Return the (X, Y) coordinate for the center point of the cell that contains the specified text.  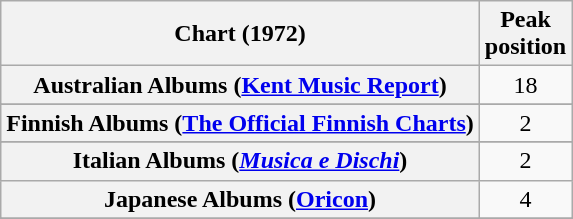
4 (525, 199)
Chart (1972) (240, 34)
18 (525, 85)
Finnish Albums (The Official Finnish Charts) (240, 123)
Australian Albums (Kent Music Report) (240, 85)
Italian Albums (Musica e Dischi) (240, 161)
Peakposition (525, 34)
Japanese Albums (Oricon) (240, 199)
